Scan for the cell matching the given text and deliver its (X, Y) coordinate at center. 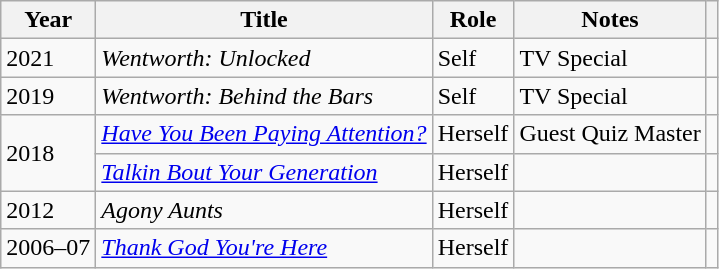
2006–07 (48, 248)
Title (264, 20)
2021 (48, 58)
2018 (48, 153)
Agony Aunts (264, 210)
Talkin Bout Your Generation (264, 172)
Wentworth: Behind the Bars (264, 96)
Year (48, 20)
2019 (48, 96)
Role (473, 20)
Notes (610, 20)
Guest Quiz Master (610, 134)
2012 (48, 210)
Thank God You're Here (264, 248)
Wentworth: Unlocked (264, 58)
Have You Been Paying Attention? (264, 134)
